Return the [X, Y] coordinate for the center point of the cell that contains the specified text.  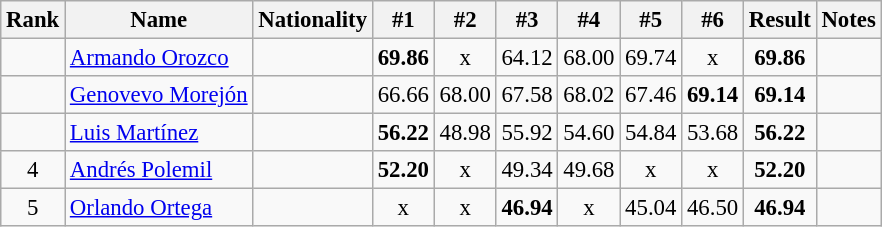
68.02 [589, 95]
Nationality [312, 20]
Name [159, 20]
67.46 [651, 95]
Armando Orozco [159, 58]
54.84 [651, 133]
#3 [527, 20]
54.60 [589, 133]
49.68 [589, 170]
Result [780, 20]
Rank [33, 20]
Orlando Ortega [159, 208]
4 [33, 170]
#4 [589, 20]
Luis Martínez [159, 133]
#2 [465, 20]
64.12 [527, 58]
45.04 [651, 208]
48.98 [465, 133]
#5 [651, 20]
49.34 [527, 170]
#6 [713, 20]
#1 [403, 20]
53.68 [713, 133]
Andrés Polemil [159, 170]
66.66 [403, 95]
67.58 [527, 95]
Notes [848, 20]
46.50 [713, 208]
5 [33, 208]
69.74 [651, 58]
55.92 [527, 133]
Genovevo Morejón [159, 95]
